Detect which cell encompasses the target text, then output its [x, y] center coordinate. 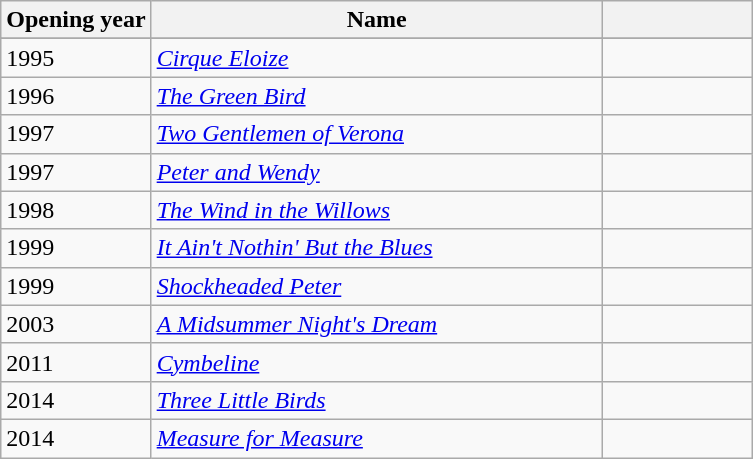
It Ain't Nothin' But the Blues [376, 248]
1996 [76, 96]
Measure for Measure [376, 438]
2011 [76, 362]
Opening year [76, 20]
Cirque Eloize [376, 58]
The Green Bird [376, 96]
The Wind in the Willows [376, 210]
Peter and Wendy [376, 172]
Name [376, 20]
Two Gentlemen of Verona [376, 134]
1998 [76, 210]
Three Little Birds [376, 400]
2003 [76, 324]
1995 [76, 58]
A Midsummer Night's Dream [376, 324]
Cymbeline [376, 362]
Shockheaded Peter [376, 286]
